Identify which cell holds the provided text, then report its (x, y) central coordinate. 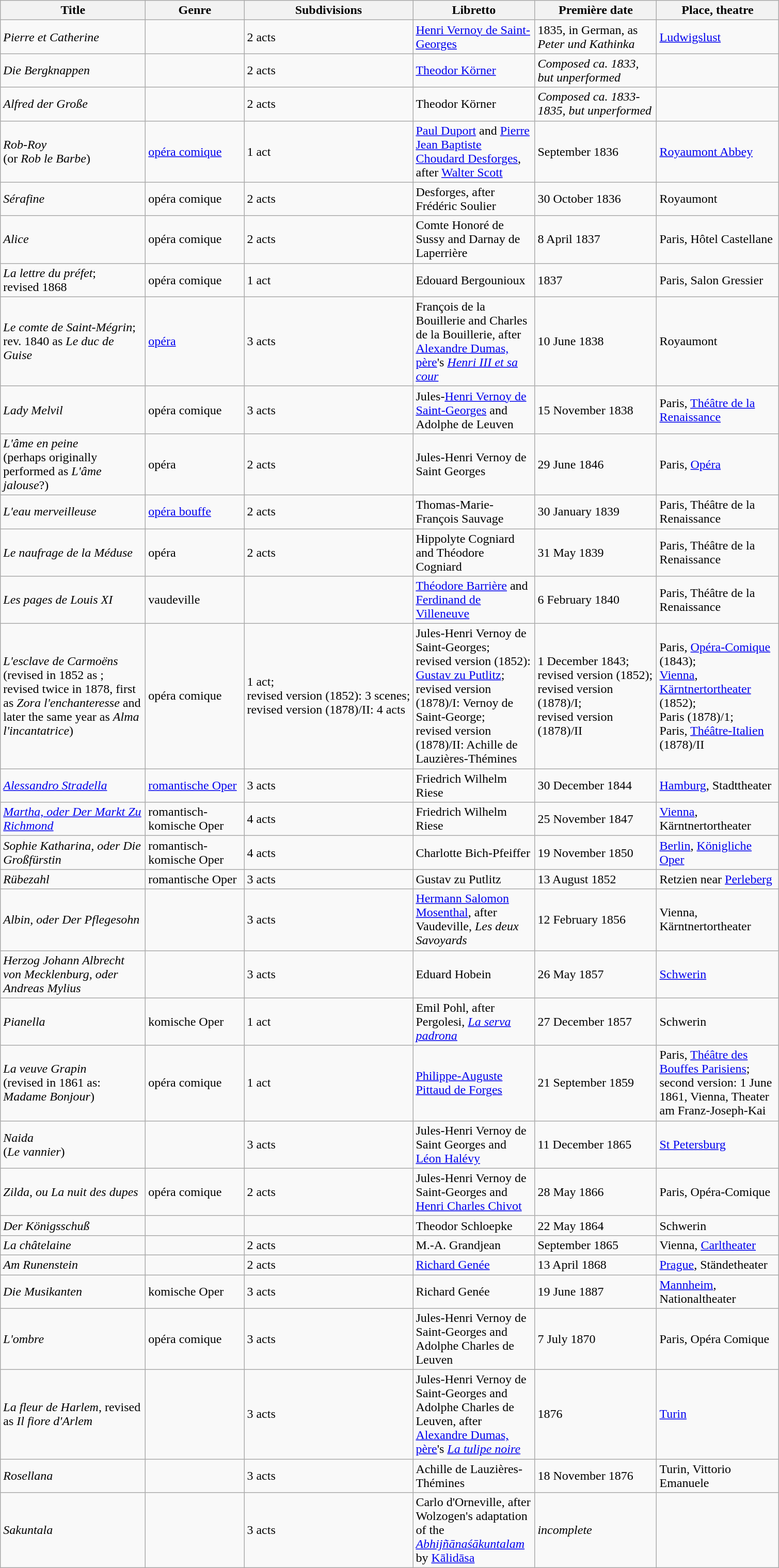
Hippolyte Cogniard and Théodore Cogniard (474, 552)
Desforges, after Frédéric Soulier (474, 199)
Rübezahl (73, 879)
M.-A. Grandjean (474, 1245)
Retzien near Perleberg (718, 879)
Der Königsschuß (73, 1225)
Achille de Lauzières-Thémines (474, 1476)
31 May 1839 (596, 552)
Paris, Opéra-Comique (718, 1192)
Alessandro Stradella (73, 785)
Turin, Vittorio Emanuele (718, 1476)
Zilda, ou La nuit des dupes (73, 1192)
18 November 1876 (596, 1476)
Jules-Henri Vernoy de Saint Georges (474, 464)
Sérafine (73, 199)
26 May 1857 (596, 974)
Ludwigslust (718, 37)
Carlo d'Orneville, after Wolzogen's adaptation of the Abhijñānaśākuntalam by Kālidāsa (474, 1530)
Turin (718, 1415)
Pianella (73, 1022)
Place, theatre (718, 10)
Henri Vernoy de Saint-Georges (474, 37)
Paris, Théâtre des Bouffes Parisiens;second version: 1 June 1861, Vienna, Theater am Franz-Joseph-Kai (718, 1083)
La châtelaine (73, 1245)
8 April 1837 (596, 239)
Paris, Opéra (718, 464)
13 April 1868 (596, 1265)
1835, in German, as Peter und Kathinka (596, 37)
30 January 1839 (596, 512)
incomplete (596, 1530)
Philippe-Auguste Pittaud de Forges (474, 1083)
21 September 1859 (596, 1083)
Mannheim, Nationaltheater (718, 1291)
opéra bouffe (195, 512)
10 June 1838 (596, 342)
7 July 1870 (596, 1339)
Emil Pohl, after Pergolesi, La serva padrona (474, 1022)
22 May 1864 (596, 1225)
13 August 1852 (596, 879)
Die Musikanten (73, 1291)
1 act;revised version (1852): 3 scenes;revised version (1878)/II: 4 acts (328, 697)
L'ombre (73, 1339)
Herzog Johann Albrecht von Mecklenburg, oder Andreas Mylius (73, 974)
Theodor Schloepke (474, 1225)
Alice (73, 239)
Prague, Ständetheater (718, 1265)
Le comte de Saint-Mégrin;rev. 1840 as Le duc de Guise (73, 342)
Rob-Roy(or Rob le Barbe) (73, 152)
Paris, Salon Gressier (718, 280)
L'âme en peine(perhaps originally performed as L'âme jalouse?) (73, 464)
30 December 1844 (596, 785)
Jules-Henri Vernoy de Saint Georges and Léon Halévy (474, 1144)
Albin, oder Der Pflegesohn (73, 919)
Composed ca. 1833-1835, but unperformed (596, 104)
12 February 1856 (596, 919)
Paris, Opéra Comique (718, 1339)
28 May 1866 (596, 1192)
Genre (195, 10)
Rosellana (73, 1476)
19 June 1887 (596, 1291)
1876 (596, 1415)
Eduard Hobein (474, 974)
Comte Honoré de Sussy and Darnay de Laperrière (474, 239)
L'eau merveilleuse (73, 512)
L'esclave de Carmoëns(revised in 1852 as ;revised twice in 1878, first as Zora l'enchanteresse and later the same year as Alma l'incantatrice) (73, 697)
La veuve Grapin(revised in 1861 as: Madame Bonjour) (73, 1083)
Hermann Salomon Mosenthal, after Vaudeville, Les deux Savoyards (474, 919)
Thomas-Marie-François Sauvage (474, 512)
Royaumont Abbey (718, 152)
La fleur de Harlem, revised as Il fiore d'Arlem (73, 1415)
1837 (596, 280)
Paris, Hôtel Castellane (718, 239)
Sub­divisions (328, 10)
Jules-Henri Vernoy de Saint-Georges and Adolphe de Leuven (474, 410)
29 June 1846 (596, 464)
Pierre et Catherine (73, 37)
François de la Bouillerie and Charles de la Bouillerie, after Alexandre Dumas, père's Henri III et sa cour (474, 342)
Edouard Bergounioux (474, 280)
Gustav zu Putlitz (474, 879)
Théodore Barrière and Ferdinand de Villeneuve (474, 600)
St Petersburg (718, 1144)
Lady Melvil (73, 410)
6 February 1840 (596, 600)
vaudeville (195, 600)
Jules-Henri Vernoy de Saint-Georges and Adolphe Charles de Leuven (474, 1339)
Sakuntala (73, 1530)
Paul Duport and Pierre Jean Baptiste Choudard Desforges, after Walter Scott (474, 152)
La lettre du préfet;revised 1868 (73, 280)
Title (73, 10)
11 December 1865 (596, 1144)
1 December 1843;revised version (1852);revised version (1878)/I;revised version (1878)/II (596, 697)
Berlin, Königliche Oper (718, 852)
September 1836 (596, 152)
25 November 1847 (596, 819)
Jules-Henri Vernoy de Saint-Georges and Henri Charles Chivot (474, 1192)
Die Bergknappen (73, 70)
Vienna, Carltheater (718, 1245)
15 November 1838 (596, 410)
Charlotte Bich-Pfeiffer (474, 852)
Martha, oder Der Markt Zu Richmond (73, 819)
Libretto (474, 10)
Am Runenstein (73, 1265)
Les pages de Louis XI (73, 600)
Composed ca. 1833, but unperformed (596, 70)
Jules-Henri Vernoy de Saint-Georges and Adolphe Charles de Leuven, after Alexandre Dumas, père's La tulipe noire (474, 1415)
Sophie Katharina, oder Die Großfürstin (73, 852)
30 October 1836 (596, 199)
Hamburg, Stadttheater (718, 785)
19 November 1850 (596, 852)
Alfred der Große (73, 104)
Le naufrage de la Méduse (73, 552)
September 1865 (596, 1245)
Paris, Opéra-Comique (1843);Vienna, Kärntnertortheater (1852);Paris (1878)/1;Paris, Théâtre-Italien (1878)/II (718, 697)
Première date (596, 10)
27 December 1857 (596, 1022)
Naida(Le vannier) (73, 1144)
